Output the [x, y] coordinate of the center of the cell containing the given text.  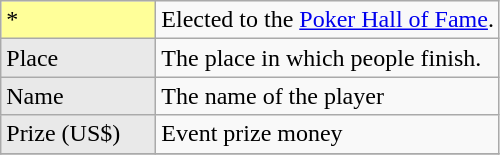
* [78, 20]
Place [78, 58]
The place in which people finish. [328, 58]
Prize (US$) [78, 134]
The name of the player [328, 96]
Name [78, 96]
Elected to the Poker Hall of Fame. [328, 20]
Event prize money [328, 134]
